Capture the cell that displays the provided text and extract its [X, Y] central coordinate. 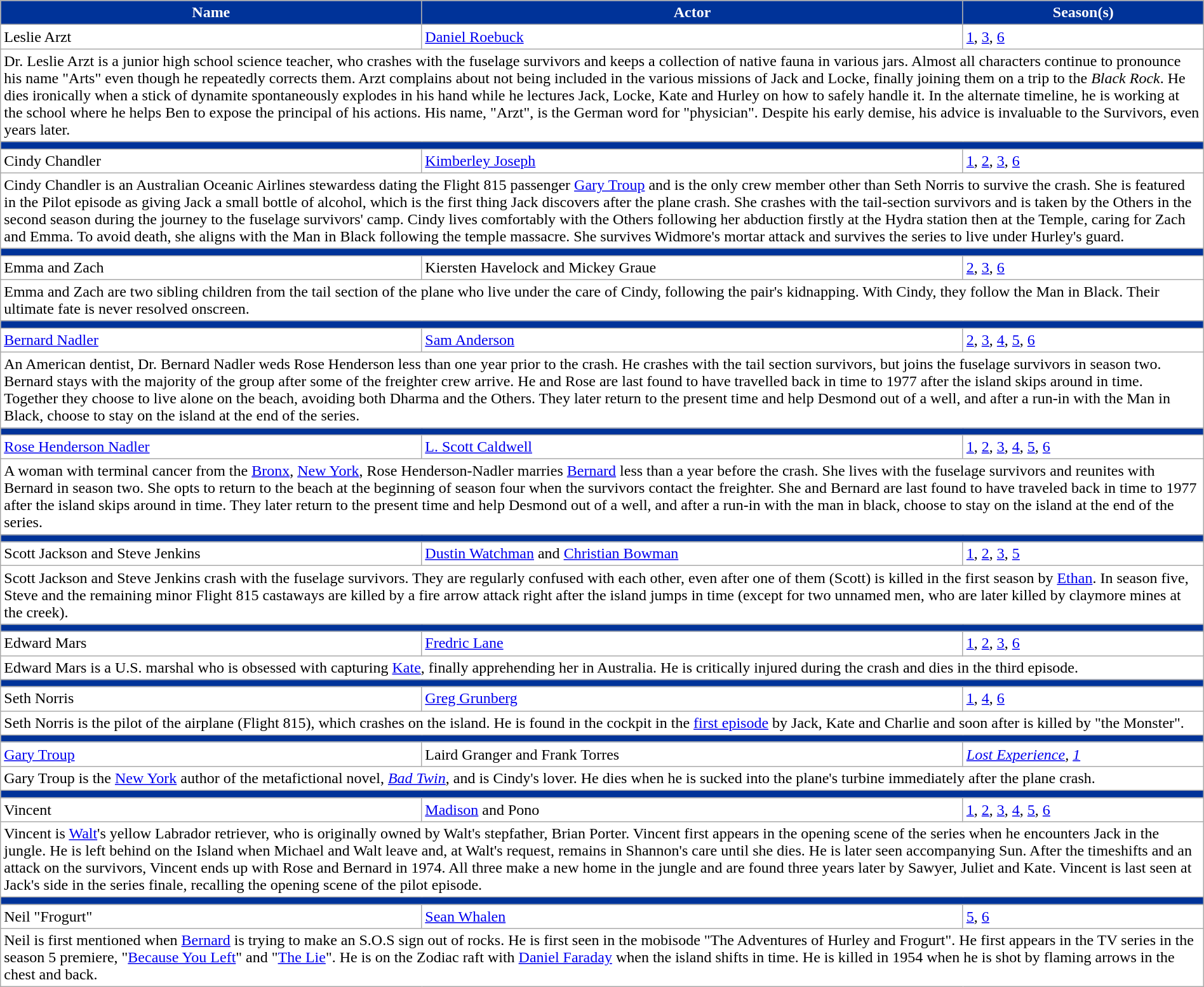
Lost Experience, 1 [1083, 754]
Fredric Lane [692, 643]
Scott Jackson and Steve Jenkins [211, 554]
Seth Norris [211, 699]
Sean Whalen [692, 916]
1, 3, 6 [1083, 37]
Gary Troup [211, 754]
Madison and Pono [692, 810]
Emma and Zach [211, 267]
Greg Grunberg [692, 699]
Rose Henderson Nadler [211, 447]
Vincent [211, 810]
5, 6 [1083, 916]
Daniel Roebuck [692, 37]
1, 4, 6 [1083, 699]
Neil "Frogurt" [211, 916]
2, 3, 6 [1083, 267]
2, 3, 4, 5, 6 [1083, 340]
1, 2, 3, 5 [1083, 554]
Actor [692, 13]
Cindy Chandler [211, 161]
Sam Anderson [692, 340]
Leslie Arzt [211, 37]
L. Scott Caldwell [692, 447]
Season(s) [1083, 13]
Kimberley Joseph [692, 161]
Bernard Nadler [211, 340]
Laird Granger and Frank Torres [692, 754]
Edward Mars [211, 643]
Dustin Watchman and Christian Bowman [692, 554]
Name [211, 13]
Kiersten Havelock and Mickey Graue [692, 267]
